Return [X, Y] of the center of cell containing provided text 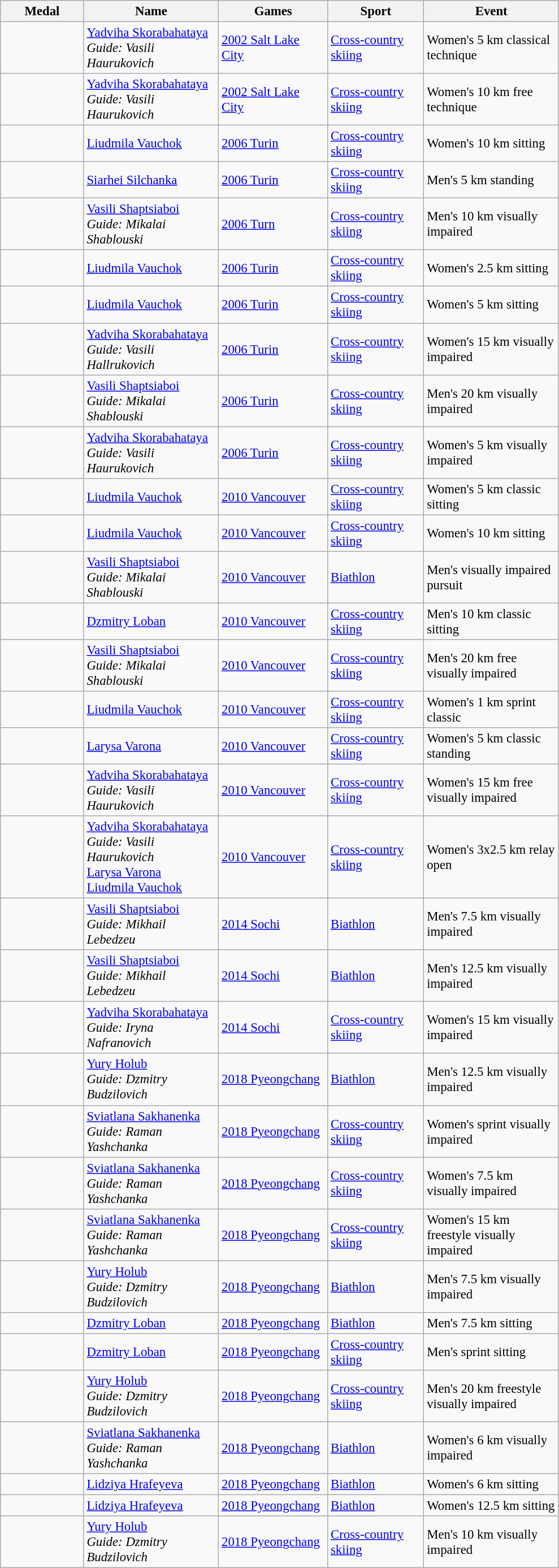
Men's 7.5 km sitting [492, 1323]
Women's 5 km visually impaired [492, 453]
Women's 1 km sprint classic [492, 710]
Siarhei Silchanka [151, 180]
Women's 15 km freestyle visually impaired [492, 1235]
Women's 7.5 km visually impaired [492, 1183]
Yadviha Skorabahataya Guide: Vasili Haurukovich Larysa Varona Liudmila Vauchok [151, 857]
Women's 5 km sitting [492, 305]
Name [151, 11]
Women's 15 km free visually impaired [492, 790]
Women's 5 km classical technique [492, 48]
Medal [42, 11]
Games [274, 11]
Larysa Varona [151, 746]
Men's 20 km freestyle visually impaired [492, 1396]
Women's 5 km classic sitting [492, 496]
Yadviha Skorabahataya Guide: Iryna Nafranovich [151, 1028]
Women's 6 km sitting [492, 1484]
2006 Turn [274, 224]
Women's 5 km classic standing [492, 746]
Women's 12.5 km sitting [492, 1506]
Sport [376, 11]
Men's 20 km visually impaired [492, 401]
Men's 5 km standing [492, 180]
Yadviha Skorabahataya Guide: Vasili Hallrukovich [151, 349]
Event [492, 11]
Men's sprint sitting [492, 1352]
Men's visually impaired pursuit [492, 577]
Women's 10 km free technique [492, 99]
Women's sprint visually impaired [492, 1131]
Men's 10 km classic sitting [492, 622]
Women's 6 km visually impaired [492, 1448]
Women's 2.5 km sitting [492, 268]
Men's 20 km free visually impaired [492, 666]
Women's 3x2.5 km relay open [492, 857]
